Capture the cell that displays the provided text and extract its [x, y] central coordinate. 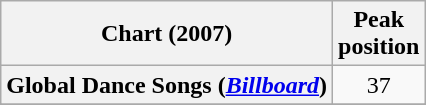
Chart (2007) [167, 34]
Peakposition [379, 34]
Global Dance Songs (Billboard) [167, 85]
37 [379, 85]
